Provide the [X, Y] coordinate of the cell's center where the given text is located.  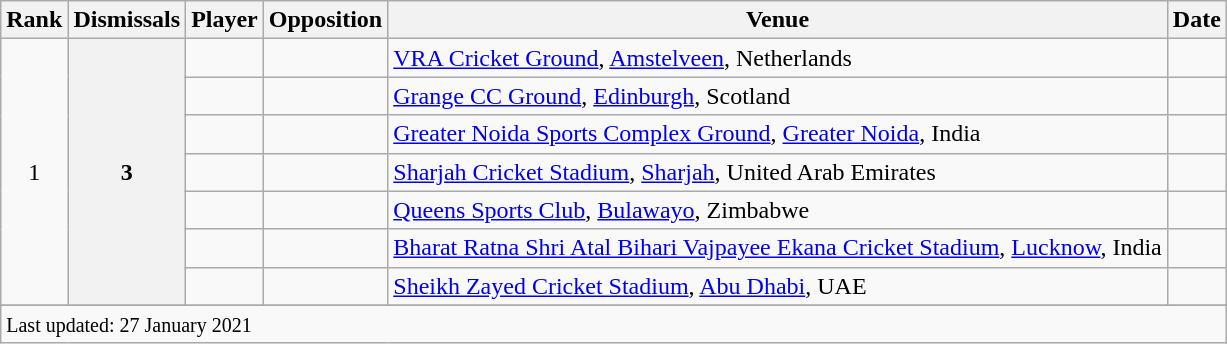
Opposition [325, 20]
3 [127, 172]
Venue [778, 20]
Queens Sports Club, Bulawayo, Zimbabwe [778, 210]
Date [1196, 20]
Rank [34, 20]
Bharat Ratna Shri Atal Bihari Vajpayee Ekana Cricket Stadium, Lucknow, India [778, 248]
Grange CC Ground, Edinburgh, Scotland [778, 96]
Sheikh Zayed Cricket Stadium, Abu Dhabi, UAE [778, 286]
Last updated: 27 January 2021 [614, 324]
Player [225, 20]
Sharjah Cricket Stadium, Sharjah, United Arab Emirates [778, 172]
Dismissals [127, 20]
VRA Cricket Ground, Amstelveen, Netherlands [778, 58]
1 [34, 172]
Greater Noida Sports Complex Ground, Greater Noida, India [778, 134]
